Output the (X, Y) coordinate of the center of the cell containing the given text.  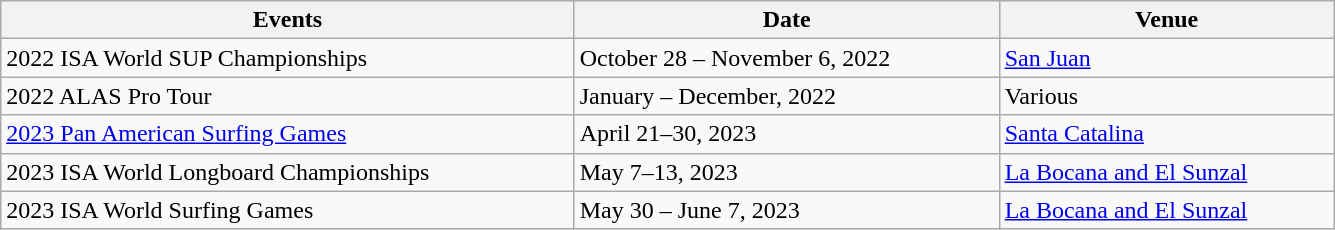
2023 Pan American Surfing Games (288, 134)
Venue (1166, 20)
January – December, 2022 (786, 96)
May 30 – June 7, 2023 (786, 210)
April 21–30, 2023 (786, 134)
May 7–13, 2023 (786, 172)
Events (288, 20)
Various (1166, 96)
October 28 – November 6, 2022 (786, 58)
Santa Catalina (1166, 134)
2023 ISA World Longboard Championships (288, 172)
2022 ISA World SUP Championships (288, 58)
San Juan (1166, 58)
Date (786, 20)
2023 ISA World Surfing Games (288, 210)
2022 ALAS Pro Tour (288, 96)
